Detect which cell encompasses the target text, then output its (x, y) center coordinate. 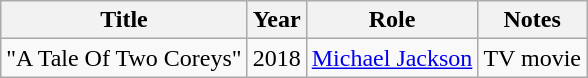
Year (276, 20)
"A Tale Of Two Coreys" (124, 58)
TV movie (532, 58)
2018 (276, 58)
Notes (532, 20)
Role (392, 20)
Michael Jackson (392, 58)
Title (124, 20)
